Scan for the cell matching the given text and deliver its (x, y) coordinate at center. 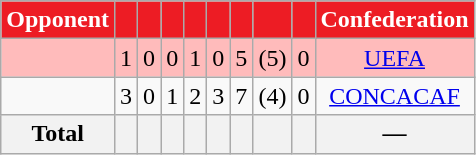
— (394, 134)
5 (242, 58)
CONCACAF (394, 96)
2 (196, 96)
Total (58, 134)
Confederation (394, 20)
Opponent (58, 20)
UEFA (394, 58)
(5) (272, 58)
(4) (272, 96)
7 (242, 96)
